Extract the (X, Y) coordinate from the center of the cell holding the provided text.  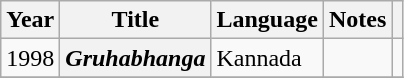
Language (267, 20)
Gruhabhanga (136, 58)
Notes (357, 20)
Year (30, 20)
Title (136, 20)
Kannada (267, 58)
1998 (30, 58)
